Provide the (x, y) coordinate of the cell's center where the given text is located.  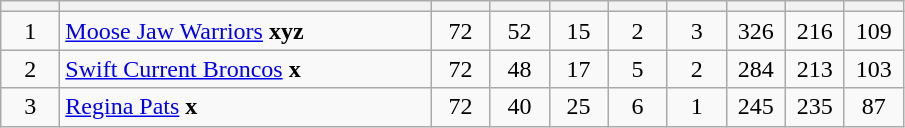
103 (874, 69)
326 (756, 31)
5 (638, 69)
245 (756, 107)
235 (814, 107)
284 (756, 69)
Moose Jaw Warriors xyz (246, 31)
6 (638, 107)
213 (814, 69)
25 (578, 107)
52 (520, 31)
48 (520, 69)
17 (578, 69)
Swift Current Broncos x (246, 69)
15 (578, 31)
Regina Pats x (246, 107)
109 (874, 31)
216 (814, 31)
87 (874, 107)
40 (520, 107)
